Provide the (x, y) coordinate of the cell's center where the given text is located.  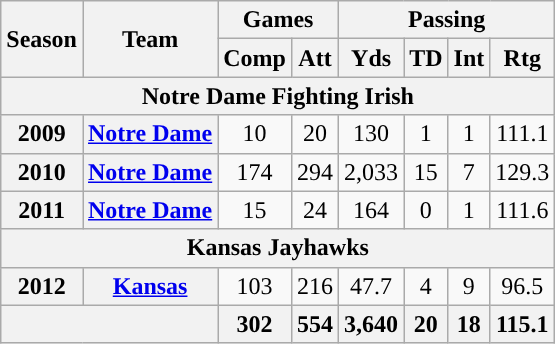
115.1 (522, 324)
3,640 (372, 324)
2011 (42, 210)
9 (469, 286)
111.6 (522, 210)
103 (255, 286)
Int (469, 58)
302 (255, 324)
47.7 (372, 286)
164 (372, 210)
294 (314, 172)
7 (469, 172)
Games (278, 20)
Passing (447, 20)
0 (426, 210)
18 (469, 324)
4 (426, 286)
Comp (255, 58)
216 (314, 286)
96.5 (522, 286)
Notre Dame Fighting Irish (278, 96)
129.3 (522, 172)
Kansas Jayhawks (278, 248)
10 (255, 134)
2,033 (372, 172)
2010 (42, 172)
130 (372, 134)
2012 (42, 286)
2009 (42, 134)
TD (426, 58)
554 (314, 324)
Att (314, 58)
Team (150, 39)
174 (255, 172)
Season (42, 39)
111.1 (522, 134)
Rtg (522, 58)
24 (314, 210)
Kansas (150, 286)
Yds (372, 58)
